Detect which cell encompasses the target text, then output its [X, Y] center coordinate. 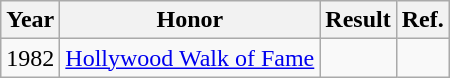
Hollywood Walk of Fame [190, 58]
1982 [30, 58]
Ref. [422, 20]
Year [30, 20]
Result [358, 20]
Honor [190, 20]
